Identify which cell holds the provided text, then report its (x, y) central coordinate. 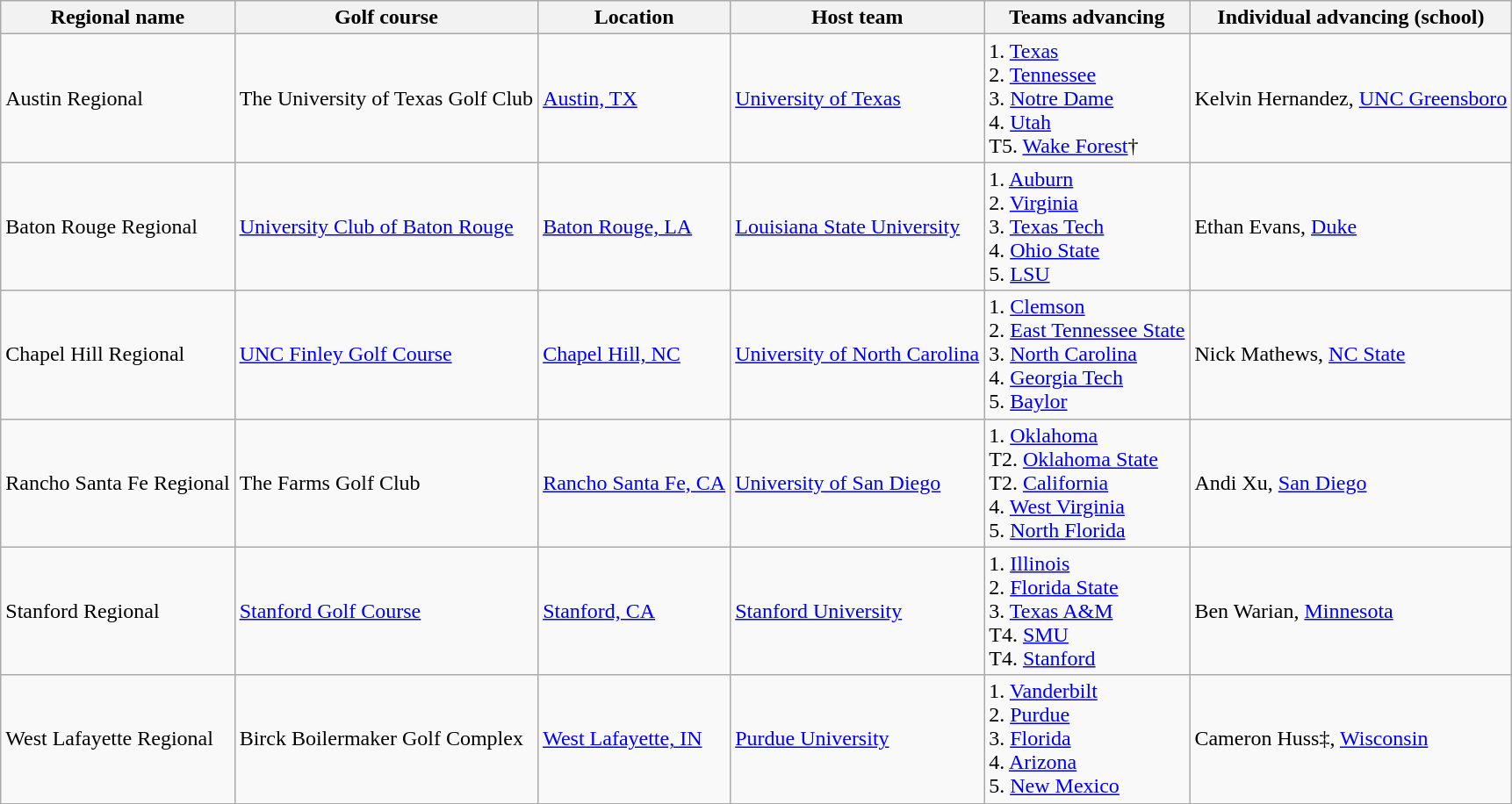
Stanford University (857, 611)
1. Auburn2. Virginia3. Texas Tech4. Ohio State5. LSU (1087, 226)
Baton Rouge, LA (634, 226)
Stanford, CA (634, 611)
Birck Boilermaker Golf Complex (386, 739)
Chapel Hill Regional (118, 355)
University Club of Baton Rouge (386, 226)
Austin, TX (634, 98)
Rancho Santa Fe, CA (634, 483)
Individual advancing (school) (1350, 18)
Purdue University (857, 739)
Golf course (386, 18)
Louisiana State University (857, 226)
1. Texas2. Tennessee3. Notre Dame4. UtahT5. Wake Forest† (1087, 98)
Cameron Huss‡, Wisconsin (1350, 739)
1. Clemson2. East Tennessee State3. North Carolina4. Georgia Tech5. Baylor (1087, 355)
1. Vanderbilt2. Purdue3. Florida4. Arizona5. New Mexico (1087, 739)
Rancho Santa Fe Regional (118, 483)
Austin Regional (118, 98)
Regional name (118, 18)
Stanford Regional (118, 611)
Ethan Evans, Duke (1350, 226)
UNC Finley Golf Course (386, 355)
Ben Warian, Minnesota (1350, 611)
Baton Rouge Regional (118, 226)
University of North Carolina (857, 355)
Teams advancing (1087, 18)
The University of Texas Golf Club (386, 98)
Host team (857, 18)
Kelvin Hernandez, UNC Greensboro (1350, 98)
Andi Xu, San Diego (1350, 483)
University of San Diego (857, 483)
West Lafayette Regional (118, 739)
Nick Mathews, NC State (1350, 355)
The Farms Golf Club (386, 483)
University of Texas (857, 98)
Chapel Hill, NC (634, 355)
Location (634, 18)
1. Illinois2. Florida State3. Texas A&MT4. SMUT4. Stanford (1087, 611)
1. OklahomaT2. Oklahoma StateT2. California4. West Virginia5. North Florida (1087, 483)
Stanford Golf Course (386, 611)
West Lafayette, IN (634, 739)
